Find where the given text appears and provide that cell's center as [x, y] coordinate. 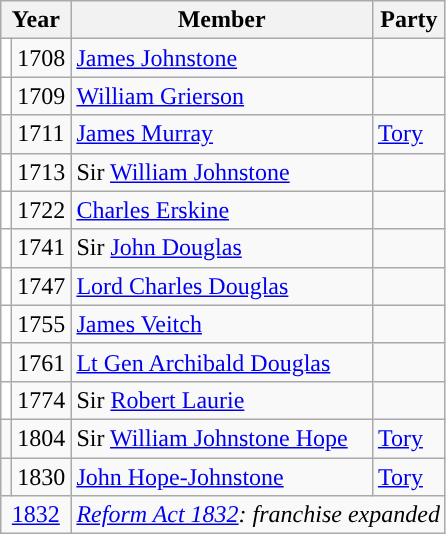
1711 [42, 134]
Charles Erskine [222, 210]
James Johnstone [222, 58]
John Hope-Johnstone [222, 477]
Year [36, 20]
1774 [42, 400]
1761 [42, 362]
Sir John Douglas [222, 248]
1747 [42, 286]
1709 [42, 96]
Member [222, 20]
1708 [42, 58]
Sir William Johnstone Hope [222, 438]
Lt Gen Archibald Douglas [222, 362]
1830 [42, 477]
1713 [42, 172]
Sir Robert Laurie [222, 400]
Reform Act 1832: franchise expanded [258, 515]
1832 [36, 515]
James Murray [222, 134]
James Veitch [222, 324]
William Grierson [222, 96]
1741 [42, 248]
Sir William Johnstone [222, 172]
Party [408, 20]
Lord Charles Douglas [222, 286]
1722 [42, 210]
1804 [42, 438]
1755 [42, 324]
